For the text-containing cell, return its midpoint in (X, Y) coordinate format. 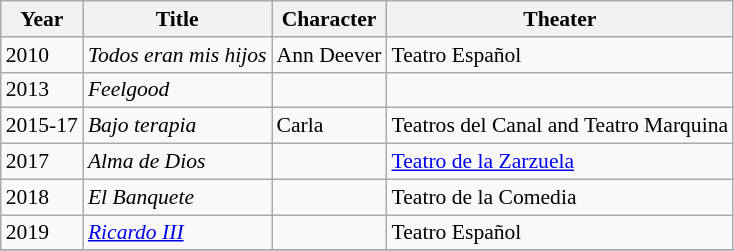
2013 (42, 90)
Bajo terapia (178, 126)
2010 (42, 55)
Feelgood (178, 90)
Teatros del Canal and Teatro Marquina (560, 126)
Ricardo III (178, 233)
2015-17 (42, 126)
Character (330, 19)
El Banquete (178, 197)
Theater (560, 19)
Teatro de la Comedia (560, 197)
2019 (42, 233)
2017 (42, 162)
Todos eran mis hijos (178, 55)
Title (178, 19)
Ann Deever (330, 55)
Teatro de la Zarzuela (560, 162)
Year (42, 19)
2018 (42, 197)
Alma de Dios (178, 162)
Carla (330, 126)
